Locate the cell with the specified text and output its (X, Y) center coordinate. 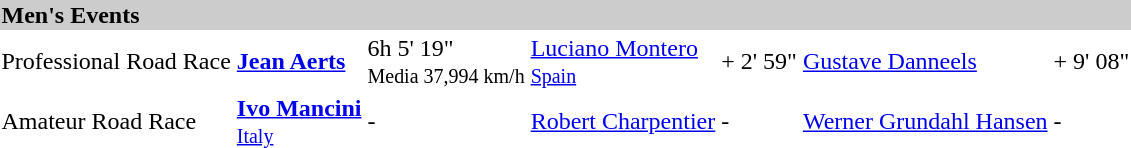
Luciano Montero Spain (623, 62)
Jean Aerts (299, 62)
+ 9' 08" (1092, 62)
+ 2' 59" (760, 62)
6h 5' 19"Media 37,994 km/h (446, 62)
Professional Road Race (116, 62)
Men's Events (566, 15)
Gustave Danneels (925, 62)
